Output the [x, y] coordinate of the center of the cell containing the given text.  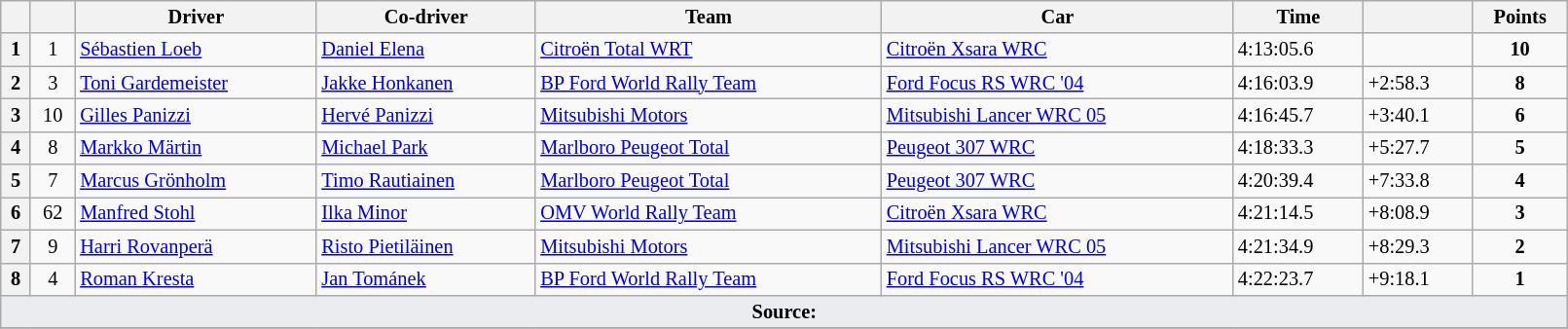
+3:40.1 [1418, 115]
4:22:23.7 [1298, 279]
Hervé Panizzi [426, 115]
Daniel Elena [426, 50]
Team [709, 17]
Manfred Stohl [196, 213]
+9:18.1 [1418, 279]
Co-driver [426, 17]
Jan Tománek [426, 279]
Gilles Panizzi [196, 115]
62 [53, 213]
Jakke Honkanen [426, 83]
Points [1519, 17]
+8:29.3 [1418, 246]
Timo Rautiainen [426, 181]
4:21:14.5 [1298, 213]
Source: [784, 311]
Roman Kresta [196, 279]
Toni Gardemeister [196, 83]
OMV World Rally Team [709, 213]
4:18:33.3 [1298, 148]
+2:58.3 [1418, 83]
Harri Rovanperä [196, 246]
9 [53, 246]
Time [1298, 17]
Marcus Grönholm [196, 181]
Driver [196, 17]
4:16:45.7 [1298, 115]
4:16:03.9 [1298, 83]
Car [1057, 17]
+5:27.7 [1418, 148]
Sébastien Loeb [196, 50]
Citroën Total WRT [709, 50]
4:21:34.9 [1298, 246]
Ilka Minor [426, 213]
Markko Märtin [196, 148]
4:20:39.4 [1298, 181]
+8:08.9 [1418, 213]
Risto Pietiläinen [426, 246]
+7:33.8 [1418, 181]
Michael Park [426, 148]
4:13:05.6 [1298, 50]
